Provide the [x, y] coordinate of the cell's center where the given text is located.  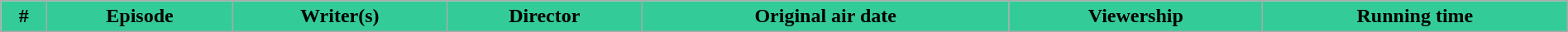
# [24, 16]
Episode [141, 16]
Writer(s) [339, 16]
Viewership [1135, 16]
Running time [1416, 16]
Director [544, 16]
Original air date [825, 16]
